Provide the [X, Y] coordinate of the cell's center where the given text is located.  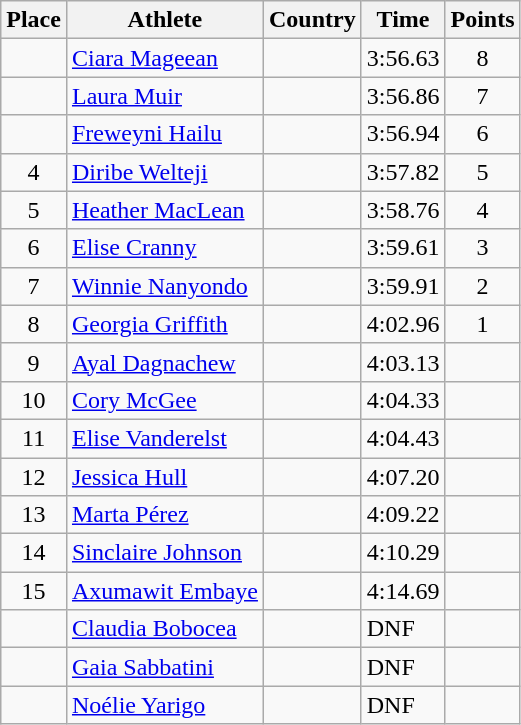
Diribe Welteji [164, 172]
Points [482, 20]
15 [34, 591]
4:02.96 [403, 324]
4:03.13 [403, 362]
Cory McGee [164, 400]
Time [403, 20]
9 [34, 362]
Heather MacLean [164, 210]
Place [34, 20]
3:59.91 [403, 286]
Axumawit Embaye [164, 591]
Jessica Hull [164, 477]
Elise Cranny [164, 248]
3:58.76 [403, 210]
Freweyni Hailu [164, 134]
4:10.29 [403, 553]
10 [34, 400]
3:56.94 [403, 134]
Laura Muir [164, 96]
4:04.43 [403, 438]
Elise Vanderelst [164, 438]
Athlete [164, 20]
4:07.20 [403, 477]
4:09.22 [403, 515]
Gaia Sabbatini [164, 667]
3 [482, 248]
Ciara Mageean [164, 58]
Country [312, 20]
1 [482, 324]
Sinclaire Johnson [164, 553]
14 [34, 553]
4:14.69 [403, 591]
Ayal Dagnachew [164, 362]
12 [34, 477]
3:56.63 [403, 58]
Claudia Bobocea [164, 629]
4:04.33 [403, 400]
3:57.82 [403, 172]
Winnie Nanyondo [164, 286]
Georgia Griffith [164, 324]
2 [482, 286]
13 [34, 515]
Noélie Yarigo [164, 705]
Marta Pérez [164, 515]
11 [34, 438]
3:56.86 [403, 96]
3:59.61 [403, 248]
